Identify which cell holds the provided text, then report its (x, y) central coordinate. 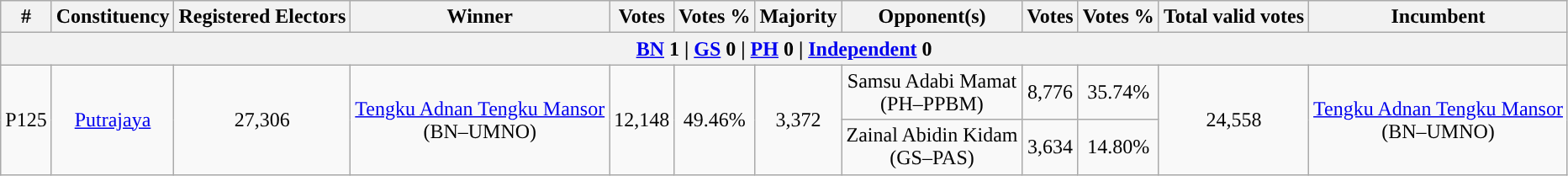
Opponent(s) (932, 17)
49.46% (715, 120)
P125 (26, 120)
Winner (480, 17)
# (26, 17)
Incumbent (1439, 17)
24,558 (1233, 120)
Putrajaya (113, 120)
Registered Electors (262, 17)
BN 1 | GS 0 | PH 0 | Independent 0 (784, 49)
Samsu Adabi Mamat(PH–PPBM) (932, 93)
3,634 (1050, 147)
Constituency (113, 17)
Majority (799, 17)
12,148 (642, 120)
3,372 (799, 120)
Total valid votes (1233, 17)
14.80% (1118, 147)
Zainal Abidin Kidam(GS–PAS) (932, 147)
35.74% (1118, 93)
8,776 (1050, 93)
27,306 (262, 120)
